Scan for the cell matching the given text and deliver its (X, Y) coordinate at center. 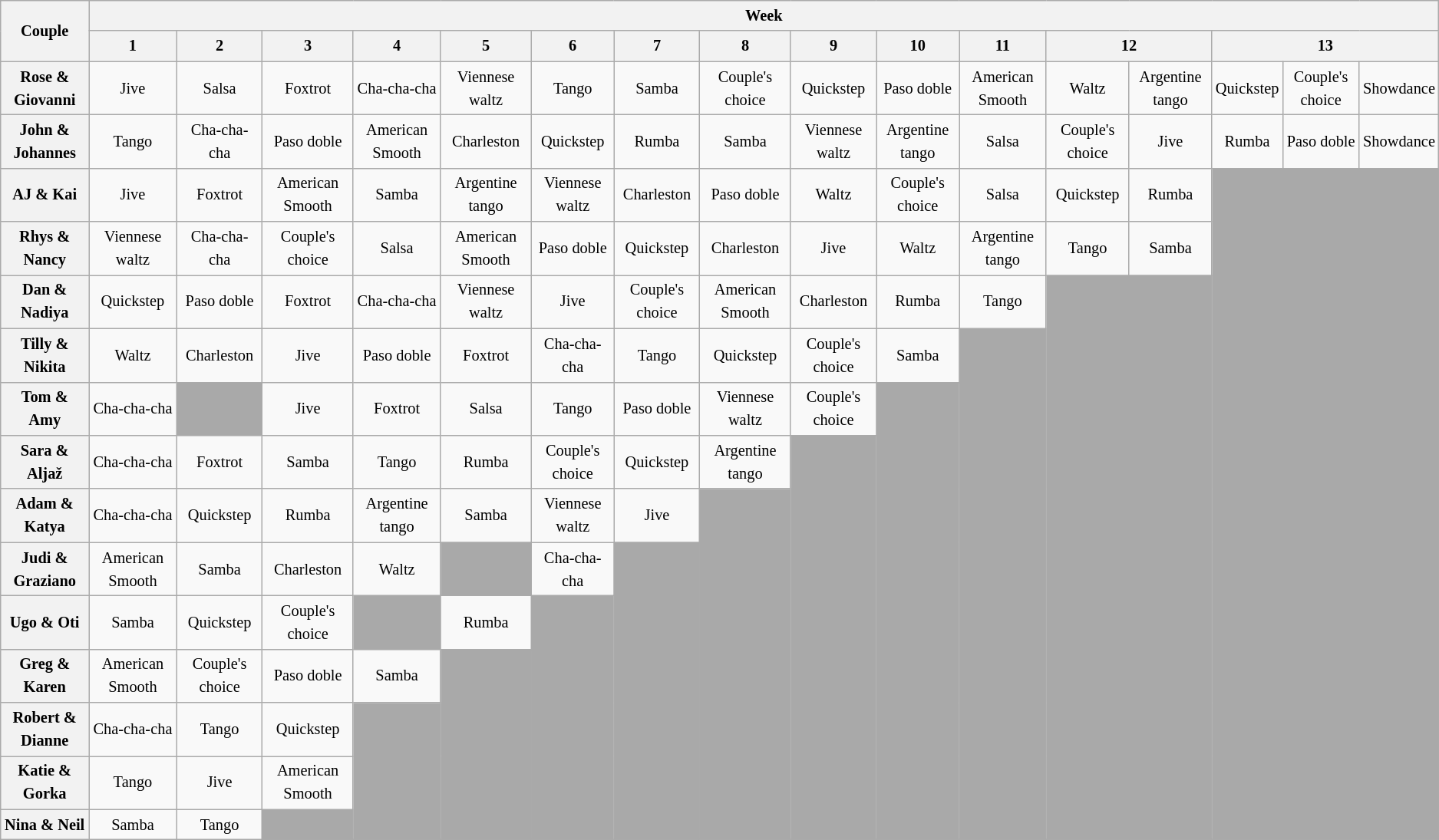
Judi & Graziano (45, 569)
11 (1003, 46)
Sara & Aljaž (45, 462)
7 (657, 46)
Katie & Gorka (45, 782)
13 (1325, 46)
Couple (45, 31)
Rose & Giovanni (45, 88)
Week (764, 15)
Greg & Karen (45, 676)
Robert & Dianne (45, 730)
Tilly & Nikita (45, 355)
5 (486, 46)
12 (1129, 46)
John & Johannes (45, 141)
Adam & Katya (45, 516)
AJ & Kai (45, 195)
1 (134, 46)
Ugo & Oti (45, 622)
6 (573, 46)
Dan & Nadiya (45, 301)
10 (918, 46)
3 (308, 46)
Nina & Neil (45, 825)
Rhys & Nancy (45, 249)
8 (745, 46)
Tom & Amy (45, 409)
9 (833, 46)
4 (397, 46)
2 (219, 46)
